Determine the (X, Y) coordinate at the center of the cell enclosing the given text.  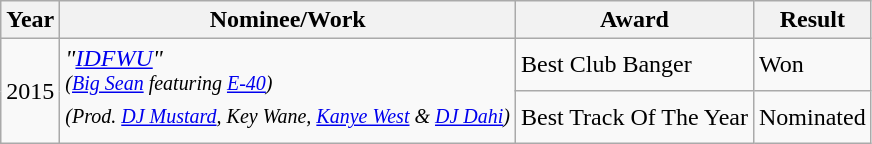
Nominee/Work (288, 20)
Best Club Banger (635, 66)
Result (812, 20)
Best Track Of The Year (635, 118)
Award (635, 20)
Nominated (812, 118)
"IDFWU"(Big Sean featuring E-40)(Prod. DJ Mustard, Key Wane, Kanye West & DJ Dahi) (288, 92)
2015 (30, 92)
Year (30, 20)
Won (812, 66)
